Pinpoint the cell where the given text exists, returning its (X, Y) midpoint coordinate. 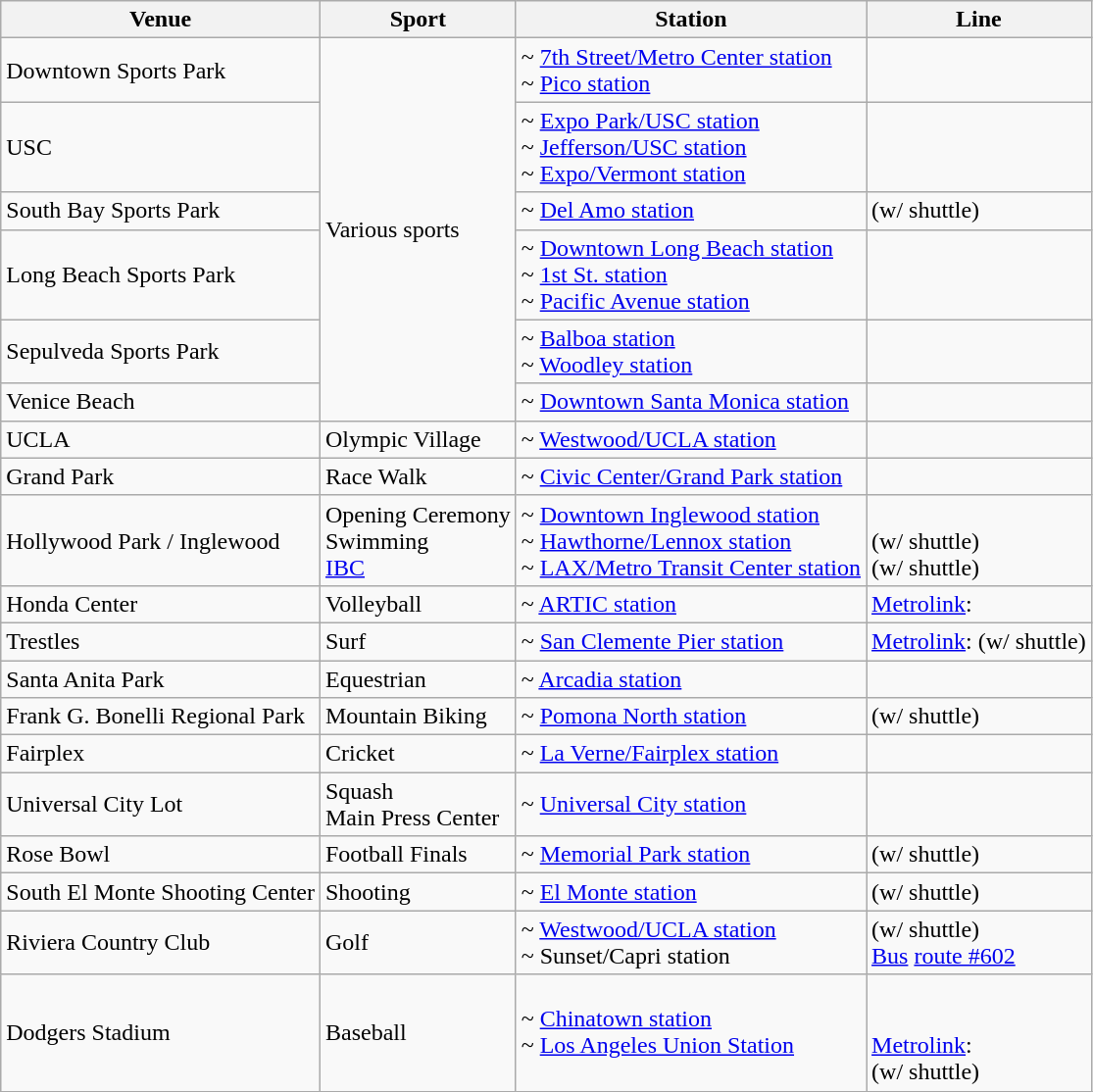
~ El Monte station (690, 892)
Baseball (418, 1033)
~ Westwood/UCLA station (690, 439)
Olympic Village (418, 439)
~ Downtown Long Beach station ~ 1st St. station~ Pacific Avenue station (690, 274)
~ Balboa station ~ Woodley station (690, 351)
~ Memorial Park station (690, 855)
Volleyball (418, 604)
Various sports (418, 229)
~ Pomona North station (690, 717)
Honda Center (161, 604)
Long Beach Sports Park (161, 274)
Metrolink: (979, 604)
Mountain Biking (418, 717)
Football Finals (418, 855)
South El Monte Shooting Center (161, 892)
Cricket (418, 754)
Trestles (161, 641)
UCLA (161, 439)
Line (979, 20)
Opening CeremonySwimmingIBC (418, 540)
~ 7th Street/Metro Center station~ Pico station (690, 71)
~ Del Amo station (690, 211)
Hollywood Park / Inglewood (161, 540)
~ San Clemente Pier station (690, 641)
Universal City Lot (161, 804)
USC (161, 147)
~ Westwood/UCLA station ~ Sunset/Capri station (690, 943)
Fairplex (161, 754)
Grand Park (161, 476)
~ Expo Park/USC station~ Jefferson/USC station~ Expo/Vermont station (690, 147)
Santa Anita Park (161, 679)
SquashMain Press Center (418, 804)
~ La Verne/Fairplex station (690, 754)
~ Downtown Inglewood station~ Hawthorne/Lennox station~ LAX/Metro Transit Center station (690, 540)
Sport (418, 20)
(w/ shuttle) Bus route #602 (979, 943)
~ Arcadia station (690, 679)
~ Chinatown station ~ Los Angeles Union Station (690, 1033)
Frank G. Bonelli Regional Park (161, 717)
Downtown Sports Park (161, 71)
Riviera Country Club (161, 943)
~ ARTIC station (690, 604)
Rose Bowl (161, 855)
(w/ shuttle) (w/ shuttle) (979, 540)
Venue (161, 20)
~ Civic Center/Grand Park station (690, 476)
Golf (418, 943)
Surf (418, 641)
Station (690, 20)
Venice Beach (161, 402)
Equestrian (418, 679)
Shooting (418, 892)
Dodgers Stadium (161, 1033)
South Bay Sports Park (161, 211)
~ Downtown Santa Monica station (690, 402)
~ Universal City station (690, 804)
Race Walk (418, 476)
Sepulveda Sports Park (161, 351)
